Identify which cell holds the provided text, then report its [x, y] central coordinate. 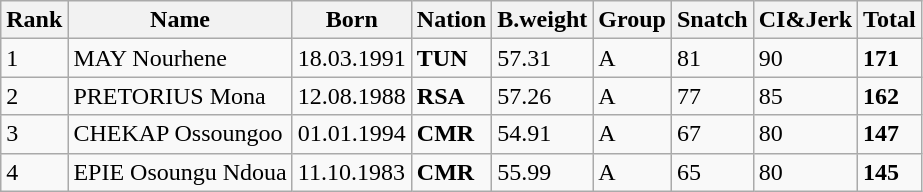
12.08.1988 [352, 96]
90 [805, 58]
PRETORIUS Mona [180, 96]
4 [34, 172]
B.weight [542, 20]
18.03.1991 [352, 58]
RSA [451, 96]
77 [712, 96]
01.01.1994 [352, 134]
162 [890, 96]
Snatch [712, 20]
TUN [451, 58]
Total [890, 20]
85 [805, 96]
57.26 [542, 96]
Born [352, 20]
81 [712, 58]
CHEKAP Ossoungoo [180, 134]
Nation [451, 20]
171 [890, 58]
3 [34, 134]
CI&Jerk [805, 20]
57.31 [542, 58]
55.99 [542, 172]
MAY Nourhene [180, 58]
Name [180, 20]
1 [34, 58]
Group [632, 20]
54.91 [542, 134]
145 [890, 172]
Rank [34, 20]
11.10.1983 [352, 172]
67 [712, 134]
65 [712, 172]
2 [34, 96]
147 [890, 134]
EPIE Osoungu Ndoua [180, 172]
